Extract the [x, y] coordinate from the center of the cell holding the provided text.  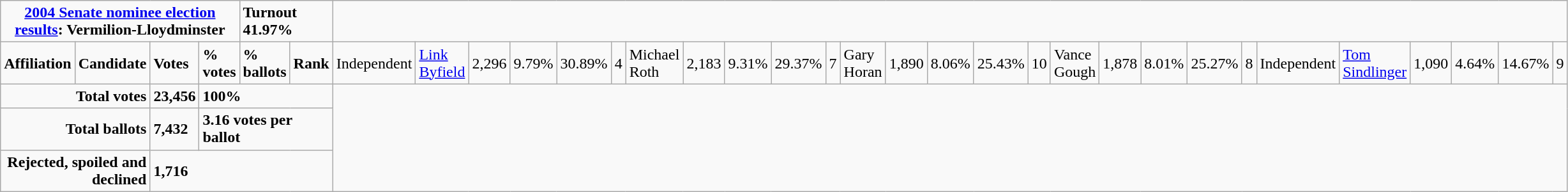
Gary Horan [863, 63]
2004 Senate nominee election results: Vermilion-Lloydminster [120, 22]
4.64% [1475, 63]
% votes [220, 63]
3.16 votes per ballot [266, 129]
4 [618, 63]
Vance Gough [1074, 63]
25.27% [1214, 63]
1,716 [241, 170]
Rank [312, 63]
8.01% [1165, 63]
14.67% [1526, 63]
8.06% [950, 63]
7 [833, 63]
Votes [175, 63]
8 [1249, 63]
Affiliation [38, 63]
2,183 [704, 63]
100% [266, 96]
9.79% [534, 63]
% ballots [264, 63]
Total votes [75, 96]
9 [1560, 63]
25.43% [1001, 63]
1,890 [907, 63]
23,456 [175, 96]
Michael Roth [654, 63]
7,432 [175, 129]
2,296 [489, 63]
1,090 [1431, 63]
Candidate [112, 63]
Tom Sindlinger [1375, 63]
1,878 [1120, 63]
Link Byfield [442, 63]
Rejected, spoiled and declined [75, 170]
Total ballots [75, 129]
10 [1039, 63]
9.31% [748, 63]
29.37% [798, 63]
30.89% [584, 63]
Turnout 41.97% [286, 22]
